From the cell containing the given text, extract its center point as (X, Y) coordinate. 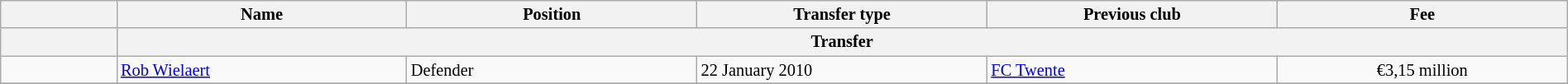
FC Twente (1133, 70)
Transfer type (842, 14)
Fee (1422, 14)
Rob Wielaert (261, 70)
€3,15 million (1422, 70)
Name (261, 14)
Position (552, 14)
Previous club (1133, 14)
22 January 2010 (842, 70)
Defender (552, 70)
Transfer (842, 42)
